Determine the (X, Y) coordinate at the center of the cell enclosing the given text.  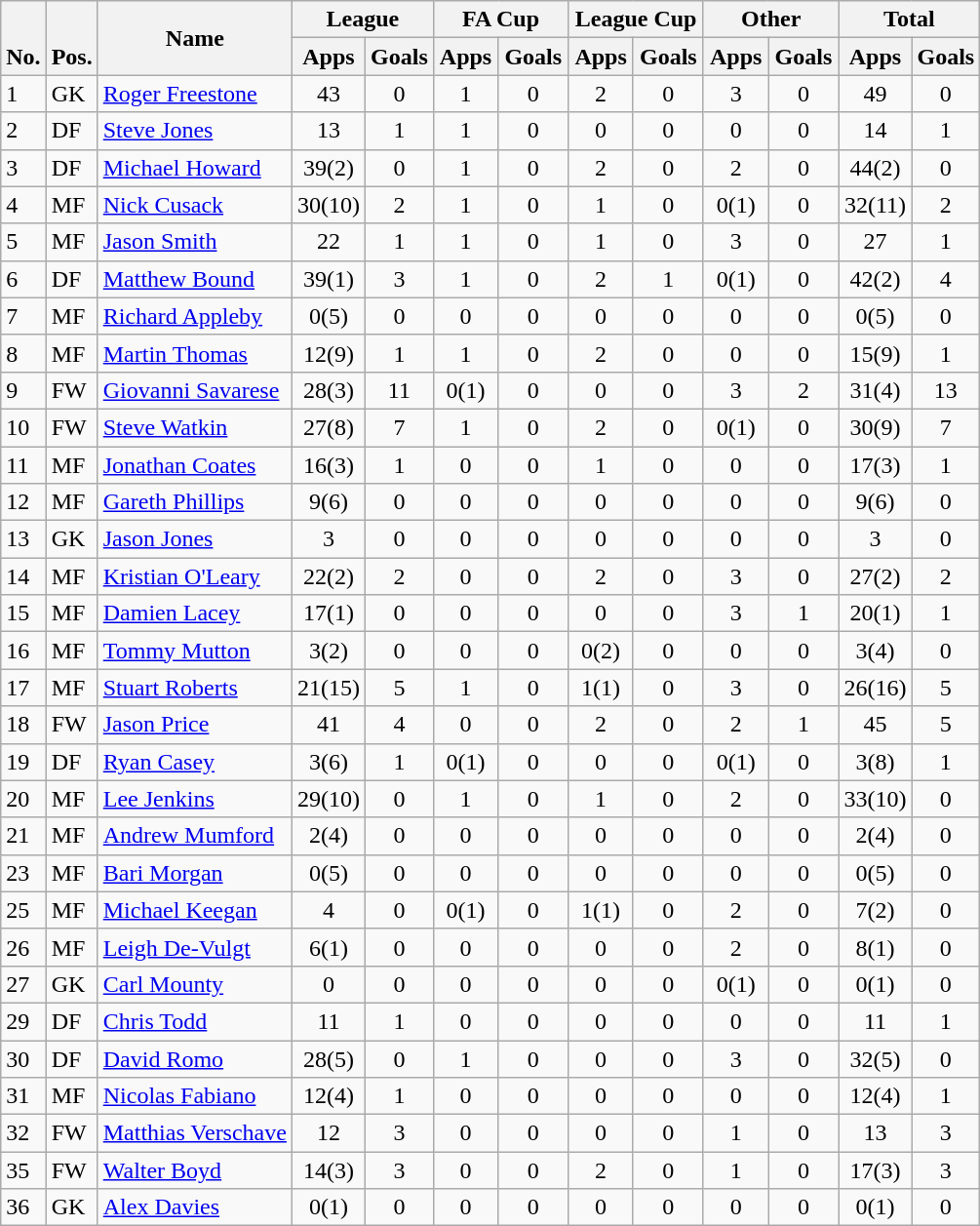
43 (328, 94)
Michael Howard (195, 168)
15 (23, 613)
Richard Appleby (195, 316)
39(2) (328, 168)
23 (23, 873)
12(9) (328, 353)
3(8) (876, 762)
Jason Price (195, 725)
17 (23, 688)
Tommy Mutton (195, 651)
0(2) (601, 651)
18 (23, 725)
31(4) (876, 390)
Roger Freestone (195, 94)
30(9) (876, 427)
Total (909, 20)
League Cup (636, 20)
22 (328, 242)
Andrew Mumford (195, 836)
49 (876, 94)
Lee Jenkins (195, 799)
27(2) (876, 576)
6 (23, 279)
31 (23, 1096)
Michael Keegan (195, 910)
17(1) (328, 613)
27(8) (328, 427)
20(1) (876, 613)
Stuart Roberts (195, 688)
7(2) (876, 910)
10 (23, 427)
26 (23, 947)
Martin Thomas (195, 353)
Chris Todd (195, 1021)
29 (23, 1021)
16 (23, 651)
26(16) (876, 688)
Kristian O'Leary (195, 576)
45 (876, 725)
16(3) (328, 465)
42(2) (876, 279)
32 (23, 1133)
Matthias Verschave (195, 1133)
Gareth Phillips (195, 502)
Ryan Casey (195, 762)
Nicolas Fabiano (195, 1096)
Other (770, 20)
3(2) (328, 651)
36 (23, 1207)
Name (195, 38)
Walter Boyd (195, 1170)
19 (23, 762)
David Romo (195, 1058)
33(10) (876, 799)
Matthew Bound (195, 279)
Pos. (72, 38)
14(3) (328, 1170)
22(2) (328, 576)
No. (23, 38)
Alex Davies (195, 1207)
15(9) (876, 353)
30 (23, 1058)
Nick Cusack (195, 205)
35 (23, 1170)
28(5) (328, 1058)
9 (23, 390)
Jason Smith (195, 242)
30(10) (328, 205)
28(3) (328, 390)
25 (23, 910)
3(4) (876, 651)
6(1) (328, 947)
Carl Mounty (195, 984)
8(1) (876, 947)
Steve Watkin (195, 427)
Jonathan Coates (195, 465)
39(1) (328, 279)
Bari Morgan (195, 873)
29(10) (328, 799)
21 (23, 836)
3(6) (328, 762)
21(15) (328, 688)
Damien Lacey (195, 613)
Giovanni Savarese (195, 390)
20 (23, 799)
8 (23, 353)
32(11) (876, 205)
32(5) (876, 1058)
League (363, 20)
Steve Jones (195, 131)
Leigh De-Vulgt (195, 947)
44(2) (876, 168)
41 (328, 725)
FA Cup (501, 20)
Jason Jones (195, 539)
